Detect which cell encompasses the target text, then output its [X, Y] center coordinate. 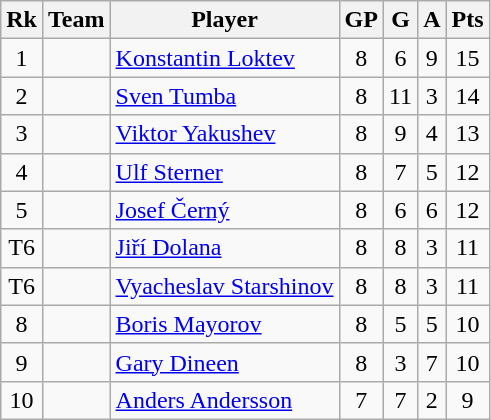
15 [468, 58]
Josef Černý [224, 210]
Viktor Yakushev [224, 134]
Team [76, 20]
Sven Tumba [224, 96]
14 [468, 96]
Ulf Sterner [224, 172]
Anders Andersson [224, 400]
Vyacheslav Starshinov [224, 286]
Boris Mayorov [224, 324]
Player [224, 20]
GP [361, 20]
A [432, 20]
1 [22, 58]
13 [468, 134]
G [400, 20]
Konstantin Loktev [224, 58]
Jiří Dolana [224, 248]
Pts [468, 20]
Gary Dineen [224, 362]
Rk [22, 20]
